Provide the (X, Y) coordinate of the cell's center where the given text is located.  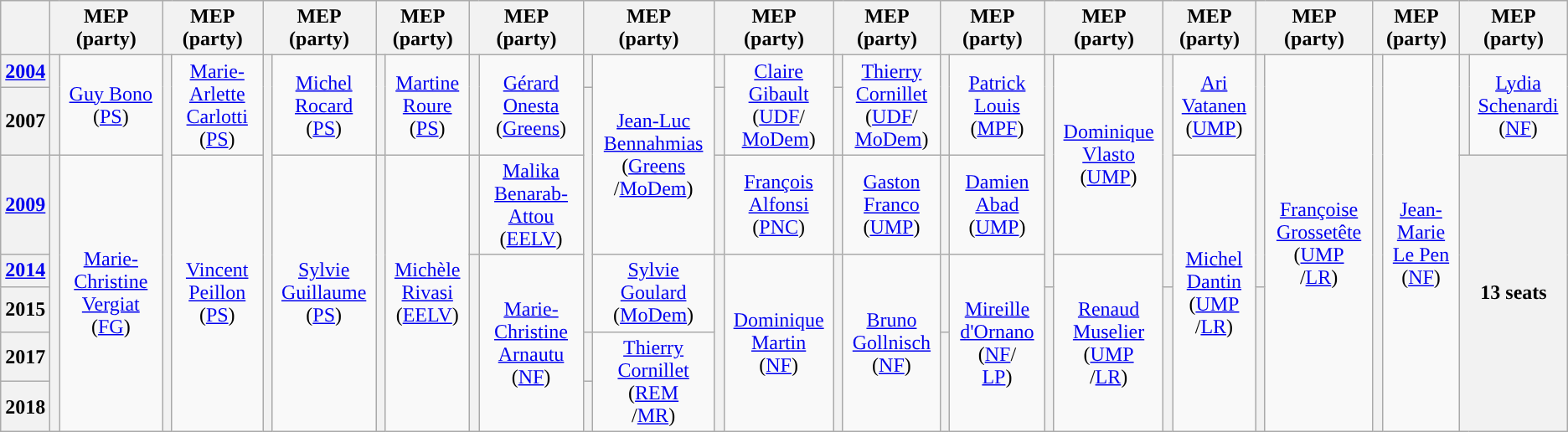
2009 (25, 204)
Thierry Cornillet(REM/MR) (653, 382)
Jean-Luc Bennahmias(Greens/MoDem) (653, 155)
Ari Vatanen(UMP) (1215, 105)
Jean-Marie Le Pen(NF) (1421, 243)
Renaud Muselier(UMP/LR) (1109, 343)
Patrick Louis(MPF) (998, 105)
Bruno Gollnisch(NF) (891, 343)
2015 (25, 309)
Lydia Schenardi(NF) (1518, 105)
Marie-Christine Arnautu(NF) (531, 343)
Malika Benarab-Attou(EELV) (531, 204)
2017 (25, 357)
Vincent Peillon(PS) (218, 293)
Michel Dantin(UMP/LR) (1215, 293)
2018 (25, 407)
Mireille d'Ornano(NF/LP) (998, 343)
Gaston Franco(UMP) (891, 204)
Michel Rocard(PS) (324, 105)
Michèle Rivasi(EELV) (427, 293)
Damien Abad(UMP) (998, 204)
Guy Bono(PS) (111, 105)
Dominique Vlasto(UMP) (1109, 155)
Thierry Cornillet(UDF/MoDem) (891, 105)
Sylvie Guillaume(PS) (324, 293)
Marie-Christine Vergiat(FG) (111, 293)
Martine Roure(PS) (427, 105)
2014 (25, 270)
François Alfonsi(PNC) (779, 204)
Gérard Onesta(Greens) (531, 105)
Marie-Arlette Carlotti(PS) (218, 105)
Françoise Grossetête(UMP/LR) (1318, 243)
13 seats (1514, 293)
2007 (25, 121)
Claire Gibault(UDF/MoDem) (779, 105)
Sylvie Goulard(MoDem) (653, 293)
2004 (25, 71)
Dominique Martin(NF) (779, 343)
